Return the [X, Y] coordinate for the center point of the cell that contains the specified text.  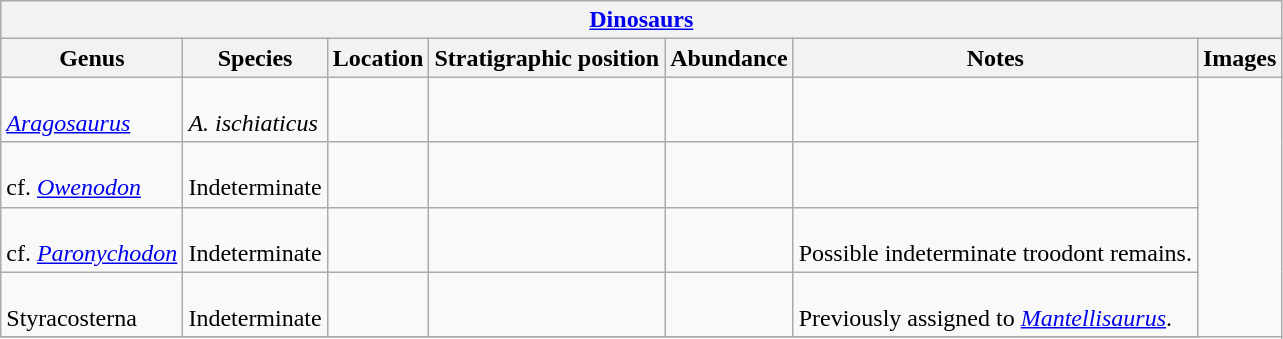
Notes [995, 58]
cf. Paronychodon [92, 240]
Possible indeterminate troodont remains. [995, 240]
Genus [92, 58]
Images [1239, 58]
Styracosterna [92, 304]
Dinosaurs [642, 20]
Abundance [729, 58]
Previously assigned to Mantellisaurus. [995, 304]
Aragosaurus [92, 110]
Stratigraphic position [547, 58]
A. ischiaticus [255, 110]
Species [255, 58]
cf. Owenodon [92, 174]
Location [378, 58]
